Identify which cell holds the provided text, then report its (X, Y) central coordinate. 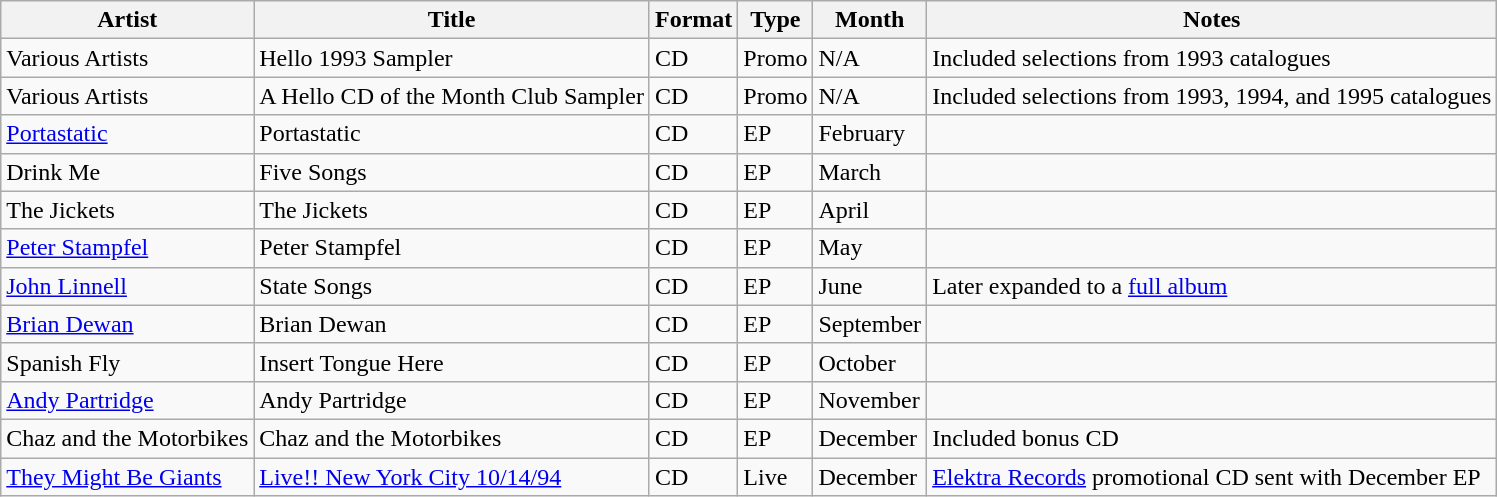
Artist (128, 20)
Included selections from 1993 catalogues (1212, 58)
Month (870, 20)
October (870, 362)
November (870, 400)
Insert Tongue Here (452, 362)
Drink Me (128, 172)
Live!! New York City 10/14/94 (452, 477)
John Linnell (128, 286)
Notes (1212, 20)
Included bonus CD (1212, 438)
Five Songs (452, 172)
Elektra Records promotional CD sent with December EP (1212, 477)
State Songs (452, 286)
They Might Be Giants (128, 477)
Live (776, 477)
September (870, 324)
Hello 1993 Sampler (452, 58)
May (870, 248)
Type (776, 20)
June (870, 286)
March (870, 172)
Included selections from 1993, 1994, and 1995 catalogues (1212, 96)
February (870, 134)
Title (452, 20)
Spanish Fly (128, 362)
April (870, 210)
Format (693, 20)
A Hello CD of the Month Club Sampler (452, 96)
Later expanded to a full album (1212, 286)
